Find where the given text appears and provide that cell's center as (X, Y) coordinate. 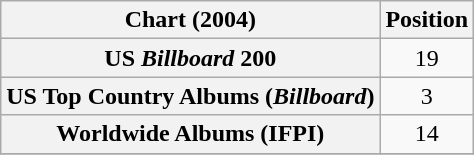
3 (427, 96)
US Billboard 200 (190, 58)
Worldwide Albums (IFPI) (190, 134)
14 (427, 134)
Chart (2004) (190, 20)
19 (427, 58)
Position (427, 20)
US Top Country Albums (Billboard) (190, 96)
